From the cell containing the given text, extract its center point as [X, Y] coordinate. 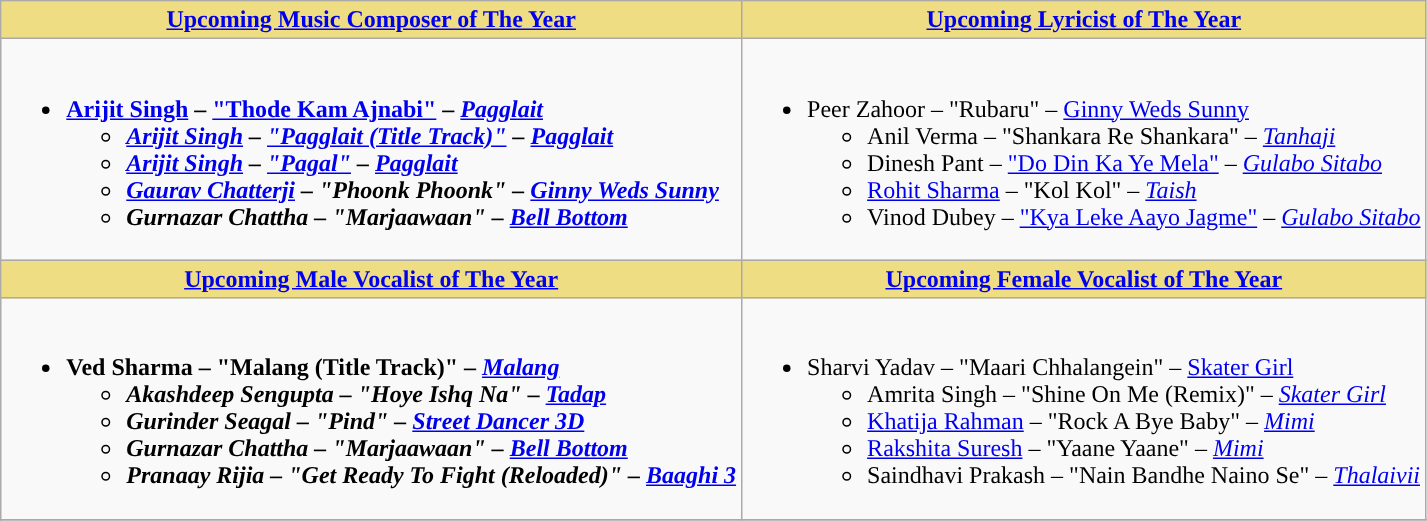
Upcoming Male Vocalist of The Year [372, 279]
Upcoming Lyricist of The Year [1084, 20]
Upcoming Music Composer of The Year [372, 20]
Upcoming Female Vocalist of The Year [1084, 279]
